From the cell containing the given text, extract its center point as (X, Y) coordinate. 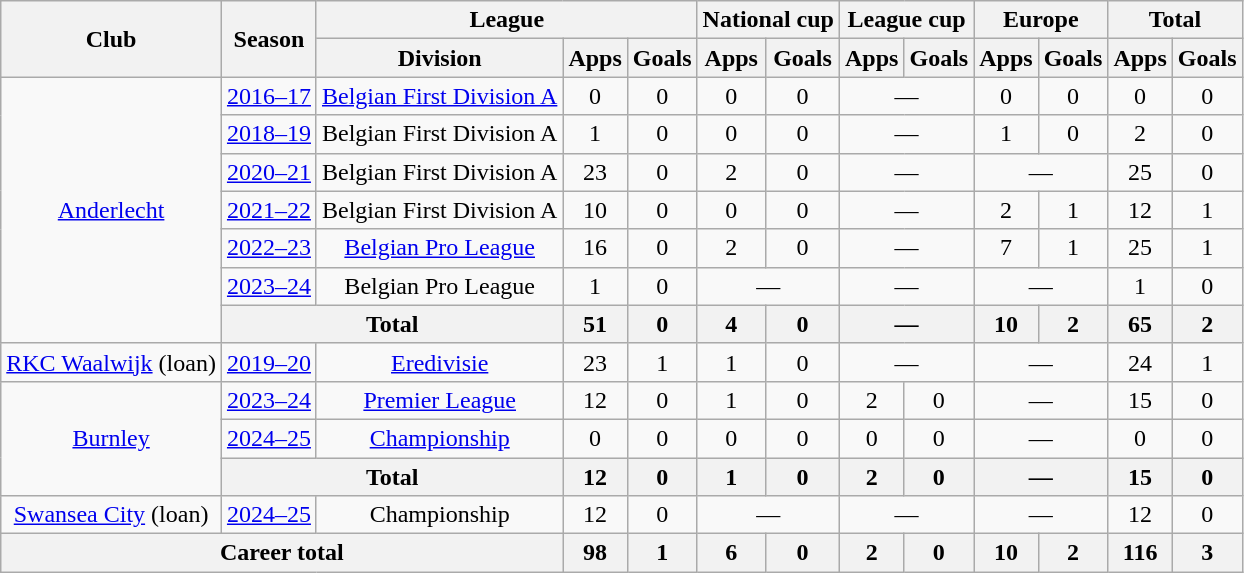
6 (731, 553)
Europe (1041, 20)
24 (1140, 362)
2019–20 (268, 362)
League cup (907, 20)
7 (1006, 248)
Premier League (439, 400)
3 (1207, 553)
Club (112, 39)
Anderlecht (112, 210)
Eredivisie (439, 362)
98 (595, 553)
Season (268, 39)
Burnley (112, 438)
2016–17 (268, 96)
2022–23 (268, 248)
16 (595, 248)
51 (595, 324)
65 (1140, 324)
RKC Waalwijk (loan) (112, 362)
4 (731, 324)
Swansea City (loan) (112, 515)
2020–21 (268, 172)
2021–22 (268, 210)
League (506, 20)
National cup (768, 20)
2018–19 (268, 134)
Career total (282, 553)
Division (439, 58)
116 (1140, 553)
